Extract the (x, y) coordinate from the center of the cell holding the provided text.  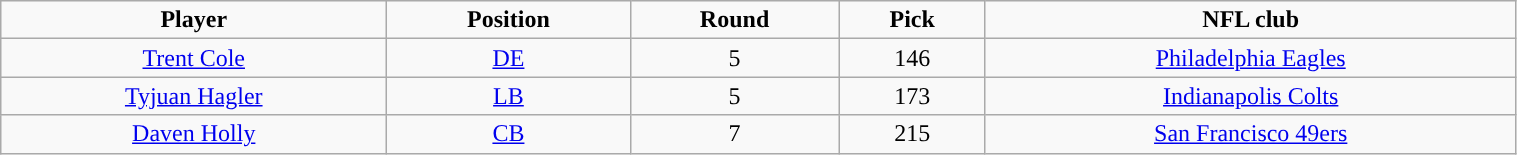
Position (508, 20)
Philadelphia Eagles (1250, 58)
173 (912, 96)
DE (508, 58)
San Francisco 49ers (1250, 134)
Daven Holly (194, 134)
146 (912, 58)
7 (734, 134)
Player (194, 20)
Tyjuan Hagler (194, 96)
Indianapolis Colts (1250, 96)
Round (734, 20)
NFL club (1250, 20)
Trent Cole (194, 58)
LB (508, 96)
CB (508, 134)
215 (912, 134)
Pick (912, 20)
